Determine the [x, y] coordinate at the center of the cell enclosing the given text.  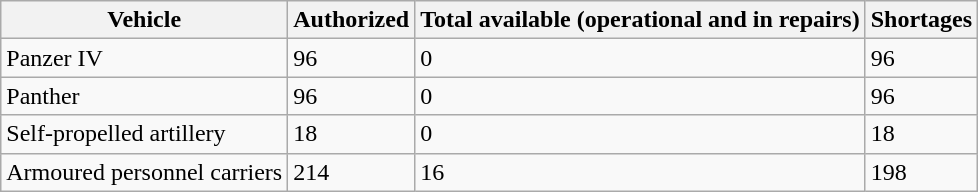
Panzer IV [144, 58]
Authorized [352, 20]
Vehicle [144, 20]
214 [352, 172]
Panther [144, 96]
Self-propelled artillery [144, 134]
198 [921, 172]
16 [640, 172]
Total available (operational and in repairs) [640, 20]
Shortages [921, 20]
Armoured personnel carriers [144, 172]
